Search for the cell housing the specified text and yield its (x, y) center coordinate. 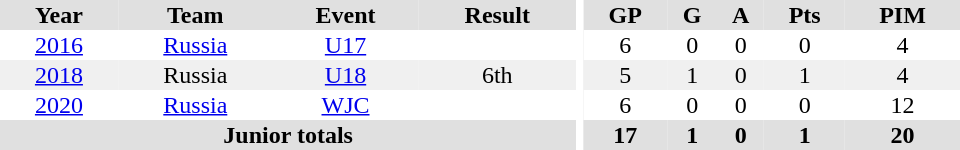
5 (625, 75)
2020 (59, 105)
Junior totals (288, 135)
A (740, 15)
PIM (902, 15)
Team (196, 15)
17 (625, 135)
U17 (346, 45)
GP (625, 15)
12 (902, 105)
Event (346, 15)
2016 (59, 45)
Pts (804, 15)
2018 (59, 75)
6th (497, 75)
G (692, 15)
Result (497, 15)
WJC (346, 105)
20 (902, 135)
Year (59, 15)
U18 (346, 75)
